Determine the (X, Y) coordinate at the center of the cell enclosing the given text.  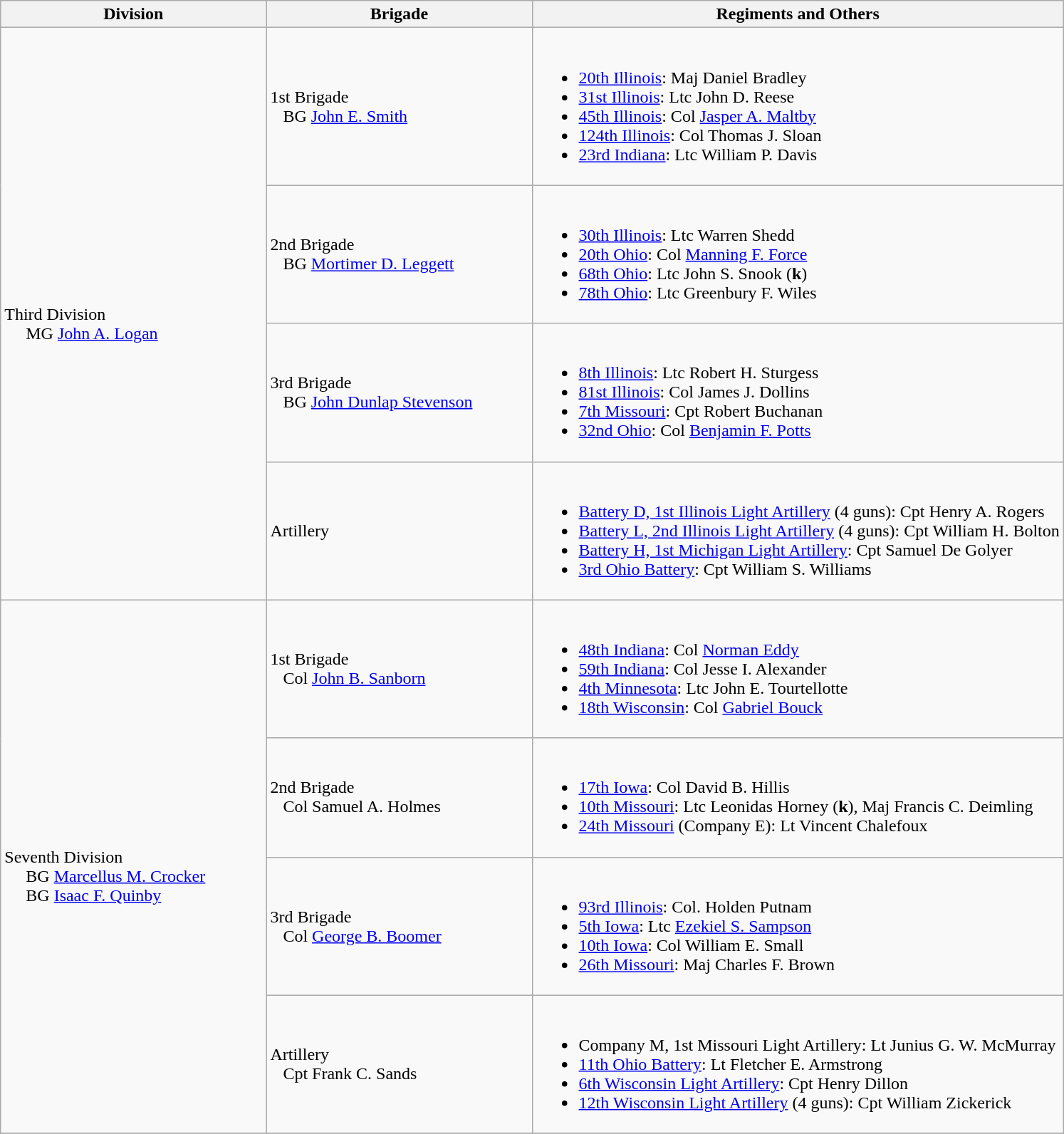
Brigade (399, 14)
1st Brigade Col John B. Sanborn (399, 669)
2nd Brigade Col Samuel A. Holmes (399, 798)
8th Illinois: Ltc Robert H. Sturgess81st Illinois: Col James J. Dollins7th Missouri: Cpt Robert Buchanan32nd Ohio: Col Benjamin F. Potts (798, 392)
Seventh Division BG Marcellus M. Crocker BG Isaac F. Quinby (134, 866)
17th Iowa: Col David B. Hillis10th Missouri: Ltc Leonidas Horney (k), Maj Francis C. Deimling24th Missouri (Company E): Lt Vincent Chalefoux (798, 798)
Regiments and Others (798, 14)
3rd Brigade Col George B. Boomer (399, 926)
Artillery Cpt Frank C. Sands (399, 1064)
93rd Illinois: Col. Holden Putnam5th Iowa: Ltc Ezekiel S. Sampson10th Iowa: Col William E. Small26th Missouri: Maj Charles F. Brown (798, 926)
1st Brigade BG John E. Smith (399, 107)
3rd Brigade BG John Dunlap Stevenson (399, 392)
Third Division MG John A. Logan (134, 313)
2nd Brigade BG Mortimer D. Leggett (399, 254)
48th Indiana: Col Norman Eddy59th Indiana: Col Jesse I. Alexander4th Minnesota: Ltc John E. Tourtellotte18th Wisconsin: Col Gabriel Bouck (798, 669)
30th Illinois: Ltc Warren Shedd20th Ohio: Col Manning F. Force68th Ohio: Ltc John S. Snook (k)78th Ohio: Ltc Greenbury F. Wiles (798, 254)
Division (134, 14)
Artillery (399, 531)
